Determine the (X, Y) coordinate at the center of the cell enclosing the given text.  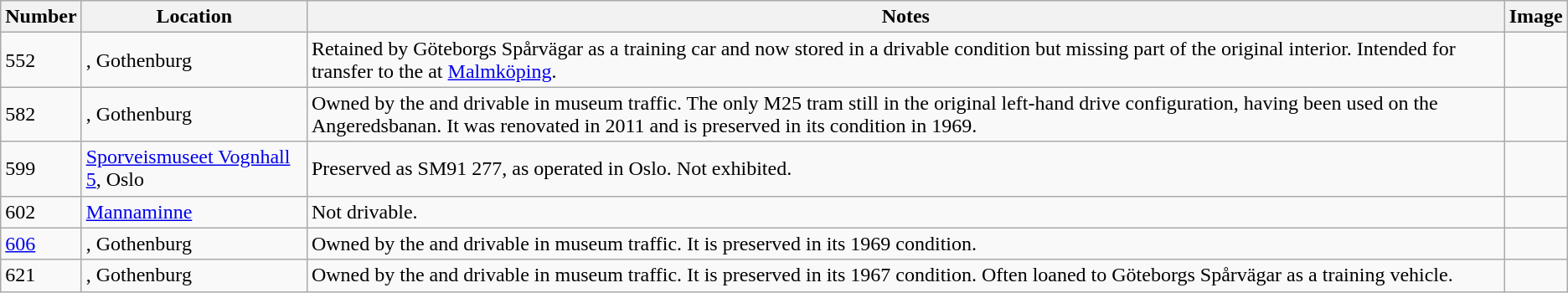
Location (194, 17)
552 (41, 60)
Owned by the and drivable in museum traffic. It is preserved in its 1967 condition. Often loaned to Göteborgs Spårvägar as a training vehicle. (905, 275)
Image (1536, 17)
Sporveismuseet Vognhall 5, Oslo (194, 169)
Notes (905, 17)
Mannaminne (194, 212)
Owned by the and drivable in museum traffic. It is preserved in its 1969 condition. (905, 244)
Not drivable. (905, 212)
606 (41, 244)
602 (41, 212)
582 (41, 114)
Preserved as SM91 277, as operated in Oslo. Not exhibited. (905, 169)
599 (41, 169)
621 (41, 275)
Number (41, 17)
